Locate the cell with the specified text and output its (X, Y) center coordinate. 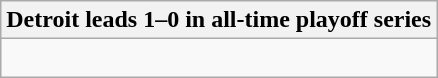
Detroit leads 1–0 in all-time playoff series (219, 20)
